For the text-containing cell, return its midpoint in [x, y] coordinate format. 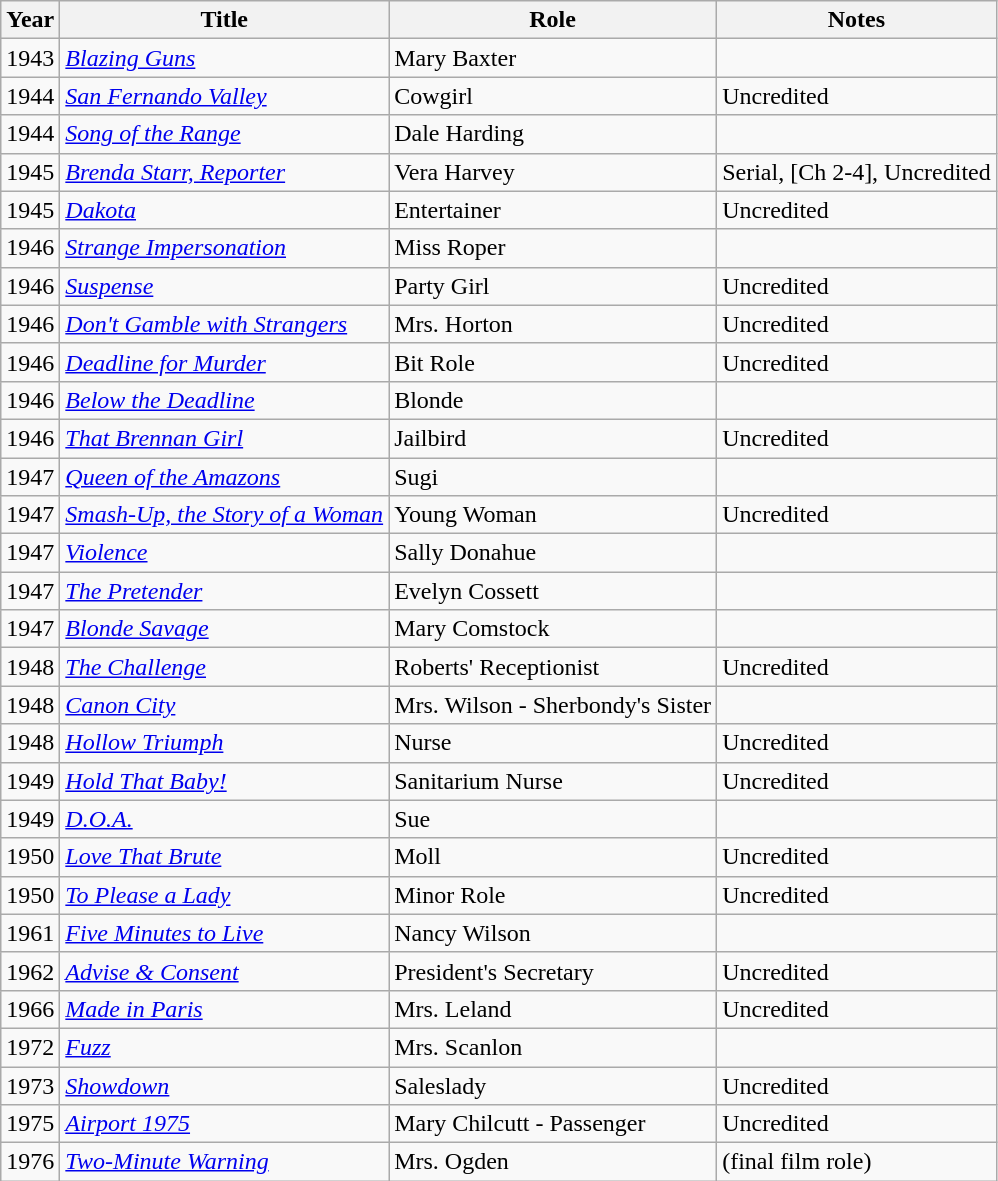
Nurse [553, 743]
Fuzz [224, 1047]
Showdown [224, 1085]
Blonde [553, 400]
Mrs. Wilson - Sherbondy's Sister [553, 705]
Brenda Starr, Reporter [224, 172]
Evelyn Cossett [553, 591]
Canon City [224, 705]
Cowgirl [553, 96]
That Brennan Girl [224, 438]
1973 [30, 1085]
Don't Gamble with Strangers [224, 324]
Mrs. Leland [553, 1009]
Love That Brute [224, 857]
Dakota [224, 210]
Smash-Up, the Story of a Woman [224, 515]
Strange Impersonation [224, 248]
Entertainer [553, 210]
1972 [30, 1047]
Bit Role [553, 362]
Mrs. Horton [553, 324]
Minor Role [553, 895]
Vera Harvey [553, 172]
Suspense [224, 286]
(final film role) [857, 1162]
Sanitarium Nurse [553, 781]
Blazing Guns [224, 58]
1975 [30, 1124]
Below the Deadline [224, 400]
Advise & Consent [224, 971]
1943 [30, 58]
D.O.A. [224, 819]
Dale Harding [553, 134]
The Pretender [224, 591]
To Please a Lady [224, 895]
Young Woman [553, 515]
Made in Paris [224, 1009]
Sally Donahue [553, 553]
Miss Roper [553, 248]
Notes [857, 20]
Party Girl [553, 286]
San Fernando Valley [224, 96]
Mrs. Scanlon [553, 1047]
Airport 1975 [224, 1124]
Mrs. Ogden [553, 1162]
Hold That Baby! [224, 781]
1966 [30, 1009]
Nancy Wilson [553, 933]
Role [553, 20]
Blonde Savage [224, 629]
Roberts' Receptionist [553, 667]
1962 [30, 971]
Mary Chilcutt - Passenger [553, 1124]
1976 [30, 1162]
Sue [553, 819]
Hollow Triumph [224, 743]
The Challenge [224, 667]
Mary Comstock [553, 629]
Violence [224, 553]
Queen of the Amazons [224, 477]
President's Secretary [553, 971]
Deadline for Murder [224, 362]
Saleslady [553, 1085]
Mary Baxter [553, 58]
Song of the Range [224, 134]
1961 [30, 933]
Two-Minute Warning [224, 1162]
Title [224, 20]
Moll [553, 857]
Year [30, 20]
Sugi [553, 477]
Five Minutes to Live [224, 933]
Jailbird [553, 438]
Serial, [Ch 2-4], Uncredited [857, 172]
